Return (X, Y) of the center of cell containing provided text 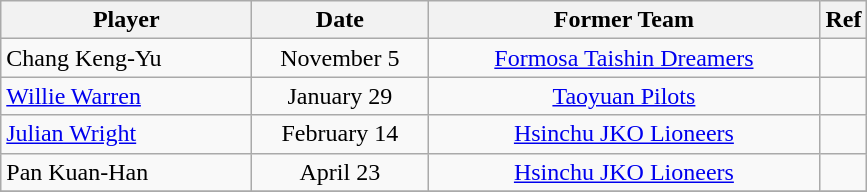
Willie Warren (126, 96)
Player (126, 20)
Taoyuan Pilots (624, 96)
Date (340, 20)
Formosa Taishin Dreamers (624, 58)
April 23 (340, 172)
Julian Wright (126, 134)
Ref (844, 20)
Former Team (624, 20)
January 29 (340, 96)
February 14 (340, 134)
Pan Kuan-Han (126, 172)
Chang Keng-Yu (126, 58)
November 5 (340, 58)
